Return (X, Y) of the center of cell containing provided text 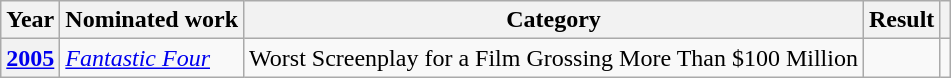
Year (30, 20)
Category (554, 20)
Nominated work (152, 20)
Result (901, 20)
2005 (30, 58)
Fantastic Four (152, 58)
Worst Screenplay for a Film Grossing More Than $100 Million (554, 58)
